Pinpoint the cell where the given text exists, returning its [X, Y] midpoint coordinate. 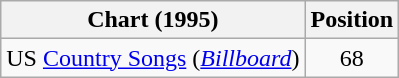
US Country Songs (Billboard) [153, 58]
Position [352, 20]
Chart (1995) [153, 20]
68 [352, 58]
